Identify which cell holds the provided text, then report its [x, y] central coordinate. 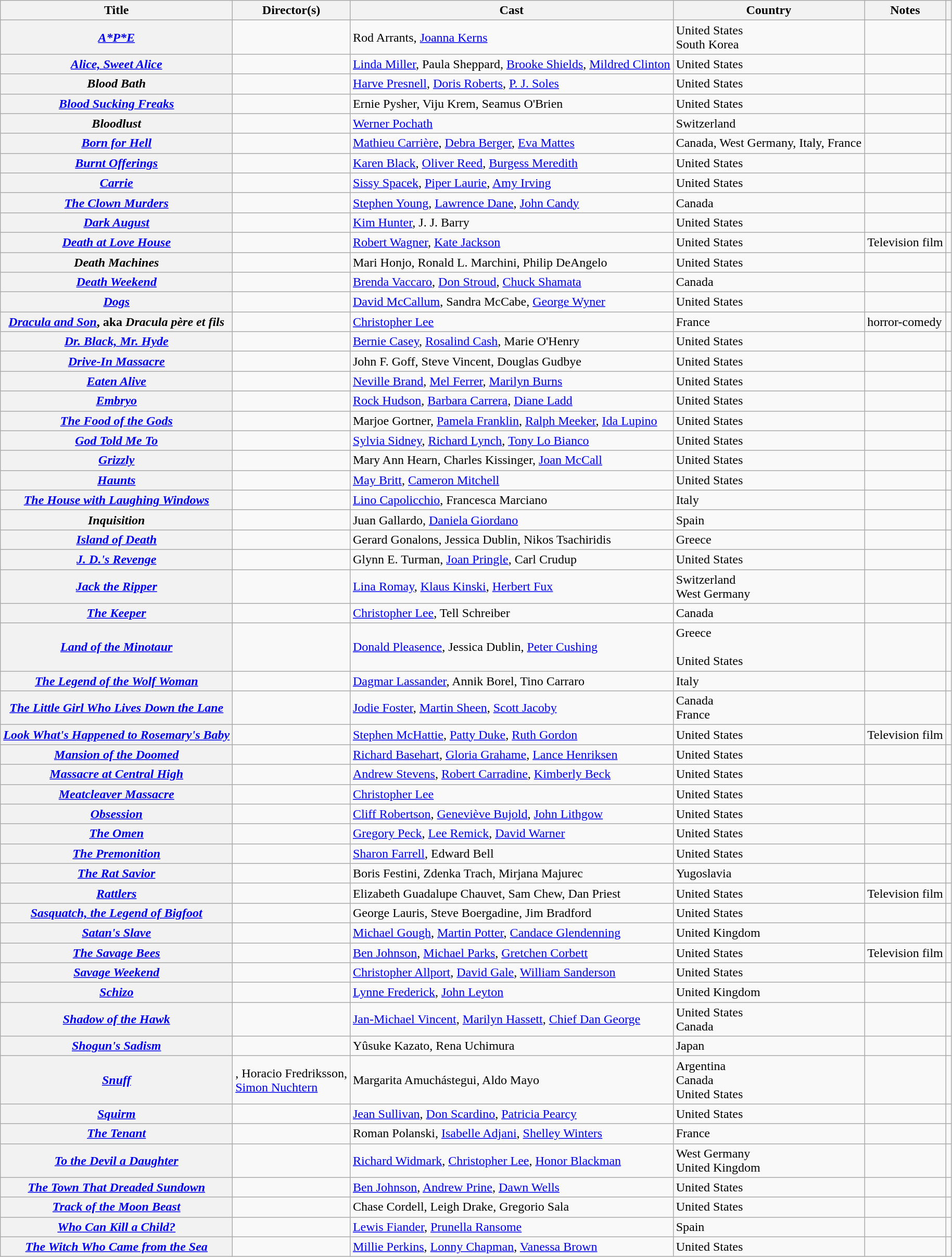
Massacre at Central High [117, 774]
Carrie [117, 183]
Richard Widmark, Christopher Lee, Honor Blackman [511, 1160]
Jodie Foster, Martin Sheen, Scott Jacoby [511, 708]
Born for Hell [117, 143]
Director(s) [291, 10]
Track of the Moon Beast [117, 1207]
Lina Romay, Klaus Kinski, Herbert Fux [511, 586]
Who Can Kill a Child? [117, 1227]
Mansion of the Doomed [117, 755]
Alice, Sweet Alice [117, 64]
The Food of the Gods [117, 421]
Andrew Stevens, Robert Carradine, Kimberly Beck [511, 774]
Donald Pleasence, Jessica Dublin, Peter Cushing [511, 647]
Notes [906, 10]
Title [117, 10]
Jack the Ripper [117, 586]
Haunts [117, 480]
The Rat Savior [117, 873]
Island of Death [117, 539]
Mathieu Carrière, Debra Berger, Eva Mattes [511, 143]
Mari Honjo, Ronald L. Marchini, Philip DeAngelo [511, 262]
Dagmar Lassander, Annik Borel, Tino Carraro [511, 681]
Burnt Offerings [117, 163]
Gregory Peck, Lee Remick, David Warner [511, 834]
Death Weekend [117, 282]
Lino Capolicchio, Francesca Marciano [511, 500]
Rattlers [117, 893]
Elizabeth Guadalupe Chauvet, Sam Chew, Dan Priest [511, 893]
, Horacio Fredriksson,Simon Nuchtern [291, 1080]
Roman Polanski, Isabelle Adjani, Shelley Winters [511, 1134]
Cast [511, 10]
Karen Black, Oliver Reed, Burgess Meredith [511, 163]
Mary Ann Hearn, Charles Kissinger, Joan McCall [511, 460]
Blood Sucking Freaks [117, 104]
Blood Bath [117, 84]
Switzerland [768, 123]
Squirm [117, 1114]
J. D.'s Revenge [117, 559]
Shogun's Sadism [117, 1046]
Harve Presnell, Doris Roberts, P. J. Soles [511, 84]
Obsession [117, 814]
Dr. Black, Mr. Hyde [117, 342]
Drive-In Massacre [117, 361]
Michael Gough, Martin Potter, Candace Glendenning [511, 933]
Japan [768, 1046]
Look What's Happened to Rosemary's Baby [117, 735]
Embryo [117, 401]
Marjoe Gortner, Pamela Franklin, Ralph Meeker, Ida Lupino [511, 421]
Ben Johnson, Michael Parks, Gretchen Corbett [511, 952]
Christopher Lee, Tell Schreiber [511, 613]
Sasquatch, the Legend of Bigfoot [117, 913]
Ernie Pysher, Viju Krem, Seamus O'Brien [511, 104]
Land of the Minotaur [117, 647]
Greece [768, 539]
Cliff Robertson, Geneviève Bujold, John Lithgow [511, 814]
United StatesSouth Korea [768, 37]
CanadaFrance [768, 708]
The Clown Murders [117, 203]
Eaten Alive [117, 381]
David McCallum, Sandra McCabe, George Wyner [511, 302]
Satan's Slave [117, 933]
Millie Perkins, Lonny Chapman, Vanessa Brown [511, 1247]
Bernie Casey, Rosalind Cash, Marie O'Henry [511, 342]
Gerard Gonalons, Jessica Dublin, Nikos Tsachiridis [511, 539]
Dogs [117, 302]
West GermanyUnited Kingdom [768, 1160]
Death at Love House [117, 242]
Stephen Young, Lawrence Dane, John Candy [511, 203]
Glynn E. Turman, Joan Pringle, Carl Crudup [511, 559]
The Savage Bees [117, 952]
Savage Weekend [117, 973]
Christopher Allport, David Gale, William Sanderson [511, 973]
Sylvia Sidney, Richard Lynch, Tony Lo Bianco [511, 441]
The Premonition [117, 853]
Meatcleaver Massacre [117, 794]
Jean Sullivan, Don Scardino, Patricia Pearcy [511, 1114]
Margarita Amuchástegui, Aldo Mayo [511, 1080]
Sissy Spacek, Piper Laurie, Amy Irving [511, 183]
Yugoslavia [768, 873]
The Tenant [117, 1134]
Sharon Farrell, Edward Bell [511, 853]
Chase Cordell, Leigh Drake, Gregorio Sala [511, 1207]
Shadow of the Hawk [117, 1020]
Linda Miller, Paula Sheppard, Brooke Shields, Mildred Clinton [511, 64]
The Omen [117, 834]
Kim Hunter, J. J. Barry [511, 222]
Stephen McHattie, Patty Duke, Ruth Gordon [511, 735]
GreeceUnited States [768, 647]
The Town That Dreaded Sundown [117, 1187]
Snuff [117, 1080]
Dark August [117, 222]
Rod Arrants, Joanna Kerns [511, 37]
United StatesCanada [768, 1020]
Yûsuke Kazato, Rena Uchimura [511, 1046]
Jan-Michael Vincent, Marilyn Hassett, Chief Dan George [511, 1020]
Schizo [117, 992]
Robert Wagner, Kate Jackson [511, 242]
ArgentinaCanadaUnited States [768, 1080]
Canada, West Germany, Italy, France [768, 143]
George Lauris, Steve Boergadine, Jim Bradford [511, 913]
Inquisition [117, 520]
A*P*E [117, 37]
Juan Gallardo, Daniela Giordano [511, 520]
God Told Me To [117, 441]
Boris Festini, Zdenka Trach, Mirjana Majurec [511, 873]
Death Machines [117, 262]
Richard Basehart, Gloria Grahame, Lance Henriksen [511, 755]
Country [768, 10]
Grizzly [117, 460]
Lynne Frederick, John Leyton [511, 992]
Dracula and Son, aka Dracula père et fils [117, 322]
Lewis Fiander, Prunella Ransome [511, 1227]
horror-comedy [906, 322]
The Witch Who Came from the Sea [117, 1247]
Brenda Vaccaro, Don Stroud, Chuck Shamata [511, 282]
The Keeper [117, 613]
John F. Goff, Steve Vincent, Douglas Gudbye [511, 361]
Werner Pochath [511, 123]
The Legend of the Wolf Woman [117, 681]
Bloodlust [117, 123]
Neville Brand, Mel Ferrer, Marilyn Burns [511, 381]
The House with Laughing Windows [117, 500]
Ben Johnson, Andrew Prine, Dawn Wells [511, 1187]
May Britt, Cameron Mitchell [511, 480]
To the Devil a Daughter [117, 1160]
SwitzerlandWest Germany [768, 586]
The Little Girl Who Lives Down the Lane [117, 708]
Rock Hudson, Barbara Carrera, Diane Ladd [511, 401]
